Detect which cell encompasses the target text, then output its (X, Y) center coordinate. 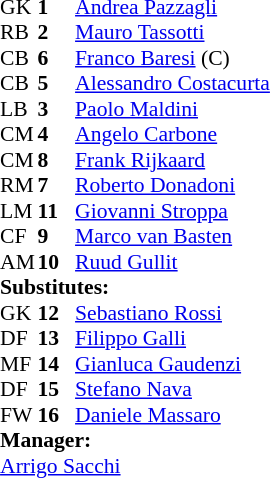
Gianluca Gaudenzi (172, 364)
3 (57, 109)
MF (19, 364)
RB (19, 33)
Daniele Massaro (172, 415)
11 (57, 211)
Stefano Nava (172, 389)
4 (57, 135)
Angelo Carbone (172, 135)
Mauro Tassotti (172, 33)
Roberto Donadoni (172, 185)
Manager: (135, 441)
Ruud Gullit (172, 262)
Franco Baresi (C) (172, 58)
Sebastiano Rossi (172, 313)
12 (57, 313)
7 (57, 185)
Frank Rijkaard (172, 160)
6 (57, 58)
LB (19, 109)
14 (57, 364)
Alessandro Costacurta (172, 83)
13 (57, 339)
FW (19, 415)
9 (57, 237)
RM (19, 185)
2 (57, 33)
Filippo Galli (172, 339)
15 (57, 389)
Giovanni Stroppa (172, 211)
8 (57, 160)
Paolo Maldini (172, 109)
5 (57, 83)
16 (57, 415)
10 (57, 262)
Marco van Basten (172, 237)
AM (19, 262)
GK (19, 313)
Substitutes: (135, 287)
CF (19, 237)
LM (19, 211)
